Extract the [X, Y] coordinate from the center of the cell holding the provided text.  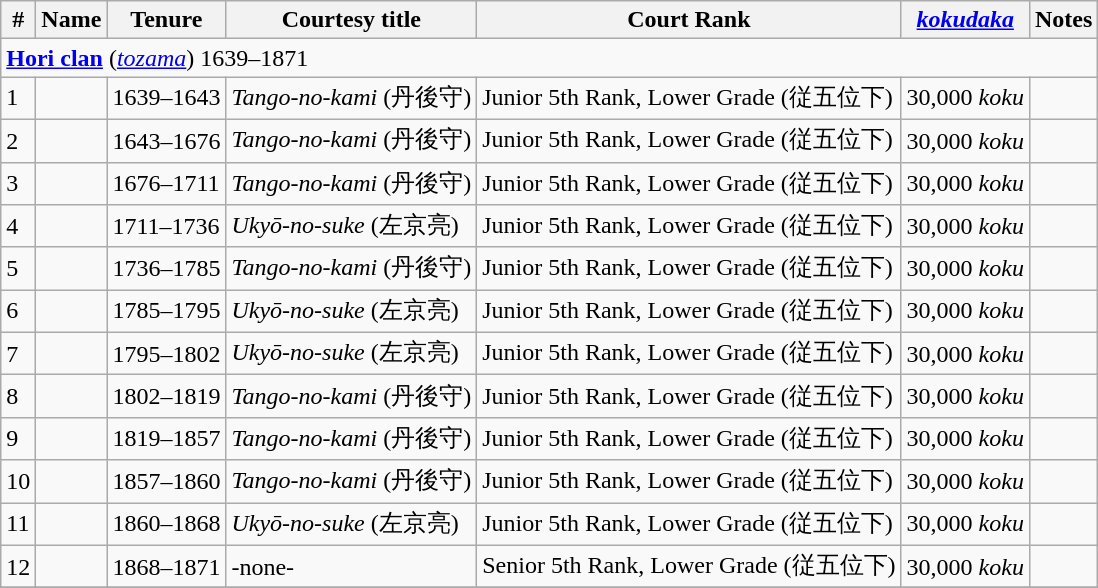
7 [18, 354]
1639–1643 [166, 98]
1785–1795 [166, 312]
5 [18, 268]
1795–1802 [166, 354]
1857–1860 [166, 482]
1643–1676 [166, 140]
Tenure [166, 20]
Notes [1063, 20]
1711–1736 [166, 226]
# [18, 20]
Court Rank [689, 20]
1736–1785 [166, 268]
1676–1711 [166, 184]
4 [18, 226]
12 [18, 566]
3 [18, 184]
11 [18, 524]
1860–1868 [166, 524]
-none- [352, 566]
Senior 5th Rank, Lower Grade (従五位下) [689, 566]
1 [18, 98]
Courtesy title [352, 20]
10 [18, 482]
Name [72, 20]
1868–1871 [166, 566]
2 [18, 140]
Hori clan (tozama) 1639–1871 [550, 58]
8 [18, 396]
6 [18, 312]
1802–1819 [166, 396]
1819–1857 [166, 438]
kokudaka [965, 20]
9 [18, 438]
